Identify which cell holds the provided text, then report its (x, y) central coordinate. 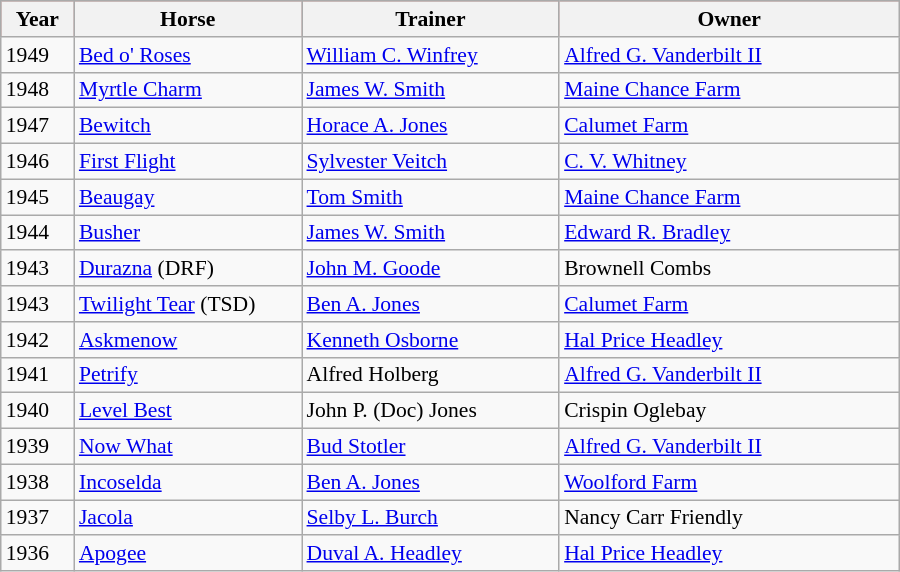
Jacola (188, 518)
1940 (38, 411)
Myrtle Charm (188, 90)
Durazna (DRF) (188, 269)
1942 (38, 340)
Incoselda (188, 482)
Selby L. Burch (431, 518)
Apogee (188, 554)
Kenneth Osborne (431, 340)
Horace A. Jones (431, 126)
Beaugay (188, 197)
Level Best (188, 411)
Twilight Tear (TSD) (188, 304)
Crispin Oglebay (729, 411)
C. V. Whitney (729, 162)
Brownell Combs (729, 269)
1947 (38, 126)
Bud Stotler (431, 447)
Sylvester Veitch (431, 162)
Owner (729, 19)
Duval A. Headley (431, 554)
1944 (38, 233)
Busher (188, 233)
1948 (38, 90)
Now What (188, 447)
1945 (38, 197)
Year (38, 19)
Horse (188, 19)
1939 (38, 447)
Petrify (188, 375)
John M. Goode (431, 269)
First Flight (188, 162)
Askmenow (188, 340)
John P. (Doc) Jones (431, 411)
Trainer (431, 19)
1941 (38, 375)
1937 (38, 518)
Woolford Farm (729, 482)
Alfred Holberg (431, 375)
Edward R. Bradley (729, 233)
William C. Winfrey (431, 55)
Tom Smith (431, 197)
Bewitch (188, 126)
1949 (38, 55)
Bed o' Roses (188, 55)
1938 (38, 482)
1946 (38, 162)
1936 (38, 554)
Nancy Carr Friendly (729, 518)
